For the text-containing cell, return its midpoint in [x, y] coordinate format. 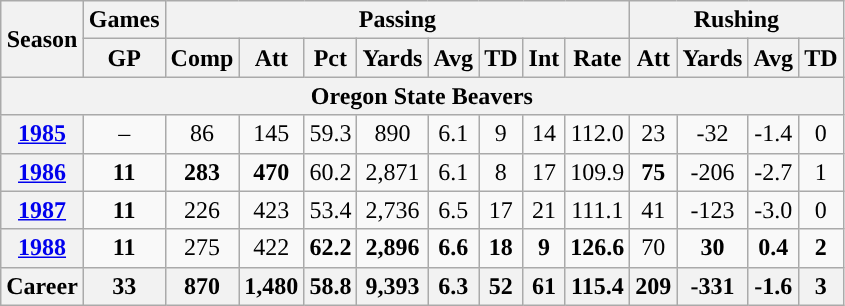
Pct [330, 58]
-2.7 [774, 172]
Games [124, 20]
1986 [42, 172]
-32 [712, 134]
6.6 [454, 248]
126.6 [598, 248]
6.5 [454, 210]
30 [712, 248]
14 [544, 134]
870 [202, 286]
-331 [712, 286]
59.3 [330, 134]
890 [392, 134]
41 [654, 210]
6.3 [454, 286]
61 [544, 286]
109.9 [598, 172]
2 [821, 248]
3 [821, 286]
52 [501, 286]
0.4 [774, 248]
423 [272, 210]
70 [654, 248]
62.2 [330, 248]
Passing [398, 20]
60.2 [330, 172]
Comp [202, 58]
422 [272, 248]
2,736 [392, 210]
Oregon State Beavers [422, 96]
Rushing [736, 20]
-1.4 [774, 134]
-1.6 [774, 286]
115.4 [598, 286]
23 [654, 134]
18 [501, 248]
Career [42, 286]
-123 [712, 210]
GP [124, 58]
275 [202, 248]
2,871 [392, 172]
145 [272, 134]
58.8 [330, 286]
111.1 [598, 210]
1 [821, 172]
-3.0 [774, 210]
1,480 [272, 286]
53.4 [330, 210]
33 [124, 286]
226 [202, 210]
1987 [42, 210]
– [124, 134]
470 [272, 172]
209 [654, 286]
21 [544, 210]
2,896 [392, 248]
Season [42, 39]
8 [501, 172]
Rate [598, 58]
9,393 [392, 286]
1988 [42, 248]
75 [654, 172]
112.0 [598, 134]
283 [202, 172]
-206 [712, 172]
86 [202, 134]
Int [544, 58]
1985 [42, 134]
